Return (x, y) of the center of cell containing provided text 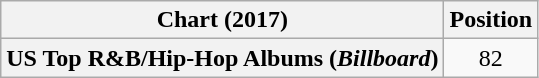
Chart (2017) (222, 20)
82 (491, 58)
Position (491, 20)
US Top R&B/Hip-Hop Albums (Billboard) (222, 58)
